Return the (X, Y) coordinate for the center point of the cell that contains the specified text.  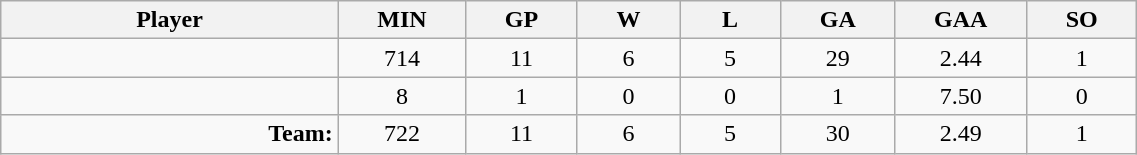
L (730, 20)
MIN (402, 20)
30 (838, 134)
7.50 (961, 96)
Team: (170, 134)
W (628, 20)
2.49 (961, 134)
Player (170, 20)
714 (402, 58)
GAA (961, 20)
2.44 (961, 58)
29 (838, 58)
8 (402, 96)
SO (1081, 20)
722 (402, 134)
GA (838, 20)
GP (522, 20)
